Scan for the cell matching the given text and deliver its [x, y] coordinate at center. 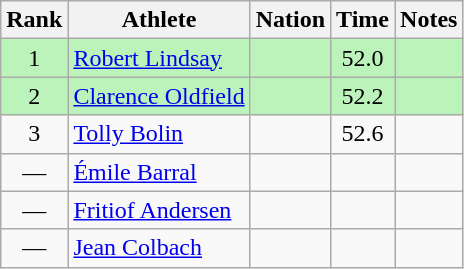
Notes [429, 20]
Tolly Bolin [159, 134]
Jean Colbach [159, 248]
Rank [34, 20]
3 [34, 134]
2 [34, 96]
Nation [290, 20]
52.2 [363, 96]
Athlete [159, 20]
Clarence Oldfield [159, 96]
1 [34, 58]
Time [363, 20]
52.6 [363, 134]
52.0 [363, 58]
Fritiof Andersen [159, 210]
Robert Lindsay [159, 58]
Émile Barral [159, 172]
